Return the [X, Y] coordinate for the center point of the cell that contains the specified text.  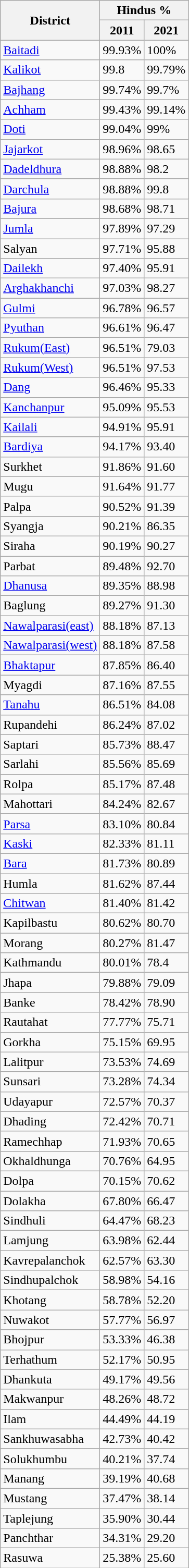
84.08 [167, 705]
88.98 [167, 586]
77.77% [122, 1022]
Nuwakot [50, 1320]
Jajarkot [50, 149]
Kanchanpur [50, 407]
Dadeldhura [50, 169]
70.71 [167, 1121]
40.68 [167, 1478]
Hindus % [144, 10]
88.47 [167, 744]
Rasuwa [50, 1558]
Syangja [50, 526]
86.24% [122, 725]
89.27% [122, 606]
79.03 [167, 348]
81.73% [122, 863]
Kavrepalanchok [50, 1260]
35.90% [122, 1518]
Mahottari [50, 804]
89.35% [122, 586]
95.88 [167, 249]
46.38 [167, 1340]
99.74% [122, 90]
85.73% [122, 744]
80.27% [122, 943]
93.40 [167, 447]
94.91% [122, 427]
Makwanpur [50, 1399]
Baitadi [50, 50]
90.19% [122, 546]
Arghakhanchi [50, 288]
91.77 [167, 486]
Manang [50, 1478]
90.52% [122, 506]
91.39 [167, 506]
Achham [50, 109]
99.93% [122, 50]
Okhaldhunga [50, 1161]
54.16 [167, 1280]
57.77% [122, 1320]
91.30 [167, 606]
87.44 [167, 884]
Sindhupalchok [50, 1280]
Dailekh [50, 268]
Dolpa [50, 1181]
Kapilbastu [50, 923]
Tanahu [50, 705]
72.42% [122, 1121]
96.78% [122, 308]
Dhanusa [50, 586]
85.69 [167, 764]
99.79% [167, 70]
87.16% [122, 685]
Bara [50, 863]
97.40% [122, 268]
Nawalparasi(west) [50, 645]
87.13 [167, 626]
89.48% [122, 566]
99.7% [167, 90]
70.76% [122, 1161]
80.70 [167, 923]
44.19 [167, 1419]
74.34 [167, 1082]
Rolpa [50, 784]
Rukum(East) [50, 348]
67.80% [122, 1200]
98.68% [122, 209]
Jumla [50, 228]
Kailali [50, 427]
Bajhang [50, 90]
District [50, 20]
Gorkha [50, 1042]
70.37 [167, 1101]
Parsa [50, 824]
64.47% [122, 1221]
25.60 [167, 1558]
Sankhuwasabha [50, 1439]
Chitwan [50, 903]
42.73% [122, 1439]
96.57 [167, 308]
75.71 [167, 1022]
49.17% [122, 1379]
85.56% [122, 764]
84.24% [122, 804]
Pyuthan [50, 328]
81.47 [167, 943]
53.33% [122, 1340]
Humla [50, 884]
Udayapur [50, 1101]
Surkhet [50, 467]
Baglung [50, 606]
2011 [122, 30]
95.09% [122, 407]
73.28% [122, 1082]
63.30 [167, 1260]
Taplejung [50, 1518]
Rupandehi [50, 725]
70.62 [167, 1181]
81.11 [167, 843]
Nawalparasi(east) [50, 626]
Saptari [50, 744]
66.47 [167, 1200]
98.96% [122, 149]
70.65 [167, 1141]
39.19% [122, 1478]
78.90 [167, 1002]
98.27 [167, 288]
99.14% [167, 109]
97.03% [122, 288]
Kalikot [50, 70]
80.84 [167, 824]
Gulmi [50, 308]
96.46% [122, 387]
86.35 [167, 526]
Panchthar [50, 1538]
Bhojpur [50, 1340]
Khotang [50, 1300]
52.17% [122, 1359]
97.53 [167, 367]
95.33 [167, 387]
96.47 [167, 328]
Terhathum [50, 1359]
91.86% [122, 467]
99.43% [122, 109]
Rukum(West) [50, 367]
83.10% [122, 824]
98.2 [167, 169]
87.85% [122, 665]
78.42% [122, 1002]
40.21% [122, 1459]
86.40 [167, 665]
97.89% [122, 228]
82.33% [122, 843]
69.95 [167, 1042]
92.70 [167, 566]
80.89 [167, 863]
81.62% [122, 884]
98.65 [167, 149]
68.23 [167, 1221]
50.95 [167, 1359]
52.20 [167, 1300]
70.15% [122, 1181]
Dolakha [50, 1200]
81.40% [122, 903]
Dang [50, 387]
87.55 [167, 685]
82.67 [167, 804]
73.53% [122, 1062]
Bardiya [50, 447]
2021 [167, 30]
Siraha [50, 546]
48.72 [167, 1399]
Salyan [50, 249]
Morang [50, 943]
25.38% [122, 1558]
Darchula [50, 189]
72.57% [122, 1101]
48.26% [122, 1399]
78.4 [167, 963]
Palpa [50, 506]
91.64% [122, 486]
Kathmandu [50, 963]
Myagdi [50, 685]
71.93% [122, 1141]
Parbat [50, 566]
34.31% [122, 1538]
Mustang [50, 1498]
79.09 [167, 983]
64.95 [167, 1161]
38.14 [167, 1498]
58.98% [122, 1280]
94.17% [122, 447]
79.88% [122, 983]
37.74 [167, 1459]
99% [167, 129]
91.60 [167, 467]
87.58 [167, 645]
Bajura [50, 209]
Mugu [50, 486]
80.62% [122, 923]
Jhapa [50, 983]
99.04% [122, 129]
96.61% [122, 328]
49.56 [167, 1379]
Ramechhap [50, 1141]
37.47% [122, 1498]
85.17% [122, 784]
90.21% [122, 526]
98.71 [167, 209]
74.69 [167, 1062]
44.49% [122, 1419]
81.42 [167, 903]
97.71% [122, 249]
87.48 [167, 784]
Dhading [50, 1121]
95.53 [167, 407]
Kaski [50, 843]
30.44 [167, 1518]
Ilam [50, 1419]
Sunsari [50, 1082]
Rautahat [50, 1022]
Banke [50, 1002]
Lalitpur [50, 1062]
62.57% [122, 1260]
58.78% [122, 1300]
63.98% [122, 1241]
90.27 [167, 546]
Sarlahi [50, 764]
87.02 [167, 725]
Dhankuta [50, 1379]
Lamjung [50, 1241]
40.42 [167, 1439]
75.15% [122, 1042]
29.20 [167, 1538]
Bhaktapur [50, 665]
62.44 [167, 1241]
86.51% [122, 705]
Solukhumbu [50, 1459]
97.29 [167, 228]
100% [167, 50]
80.01% [122, 963]
56.97 [167, 1320]
Doti [50, 129]
Sindhuli [50, 1221]
